Provide the [x, y] coordinate of the cell's center where the given text is located.  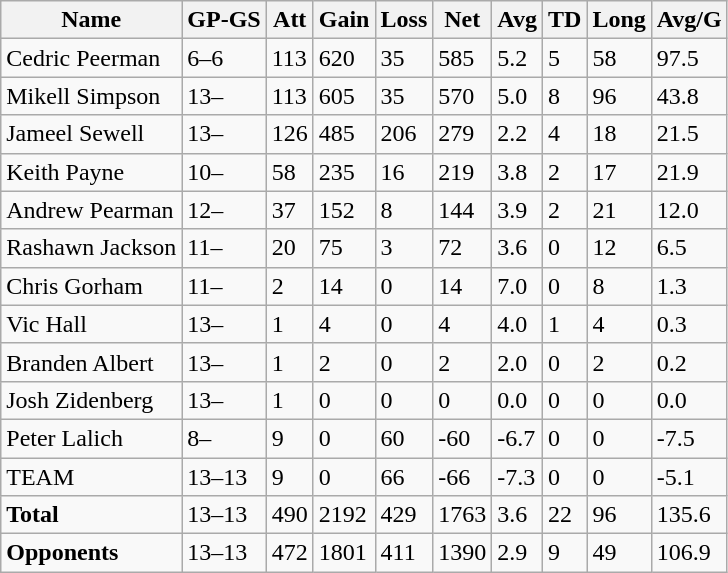
152 [344, 210]
6–6 [224, 58]
Avg/G [689, 20]
279 [462, 134]
Total [92, 515]
TD [564, 20]
17 [619, 172]
Name [92, 20]
1.3 [689, 286]
-66 [462, 477]
206 [404, 134]
126 [290, 134]
Josh Zidenberg [92, 400]
1763 [462, 515]
72 [462, 248]
Loss [404, 20]
21.5 [689, 134]
12 [619, 248]
620 [344, 58]
16 [404, 172]
472 [290, 553]
66 [404, 477]
3.9 [518, 210]
585 [462, 58]
49 [619, 553]
6.5 [689, 248]
18 [619, 134]
605 [344, 96]
-5.1 [689, 477]
235 [344, 172]
43.8 [689, 96]
GP-GS [224, 20]
Chris Gorham [92, 286]
Cedric Peerman [92, 58]
Long [619, 20]
5.0 [518, 96]
37 [290, 210]
3 [404, 248]
97.5 [689, 58]
135.6 [689, 515]
21 [619, 210]
0.3 [689, 324]
219 [462, 172]
3.8 [518, 172]
Vic Hall [92, 324]
Branden Albert [92, 362]
4.0 [518, 324]
5.2 [518, 58]
Jameel Sewell [92, 134]
21.9 [689, 172]
Rashawn Jackson [92, 248]
8– [224, 438]
0.2 [689, 362]
20 [290, 248]
75 [344, 248]
2.0 [518, 362]
60 [404, 438]
Opponents [92, 553]
5 [564, 58]
2192 [344, 515]
7.0 [518, 286]
485 [344, 134]
-60 [462, 438]
2.2 [518, 134]
Avg [518, 20]
106.9 [689, 553]
Gain [344, 20]
10– [224, 172]
2.9 [518, 553]
570 [462, 96]
429 [404, 515]
Att [290, 20]
22 [564, 515]
12– [224, 210]
TEAM [92, 477]
Peter Lalich [92, 438]
144 [462, 210]
-7.5 [689, 438]
12.0 [689, 210]
-6.7 [518, 438]
1801 [344, 553]
411 [404, 553]
Keith Payne [92, 172]
490 [290, 515]
-7.3 [518, 477]
Andrew Pearman [92, 210]
Net [462, 20]
Mikell Simpson [92, 96]
1390 [462, 553]
